Locate the cell with the specified text and output its [X, Y] center coordinate. 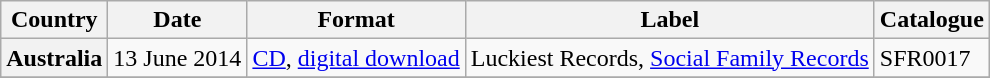
Luckiest Records, Social Family Records [670, 58]
Format [356, 20]
CD, digital download [356, 58]
Catalogue [932, 20]
13 June 2014 [178, 58]
Date [178, 20]
Country [54, 20]
Australia [54, 58]
Label [670, 20]
SFR0017 [932, 58]
